Extract the (X, Y) coordinate from the center of the cell holding the provided text.  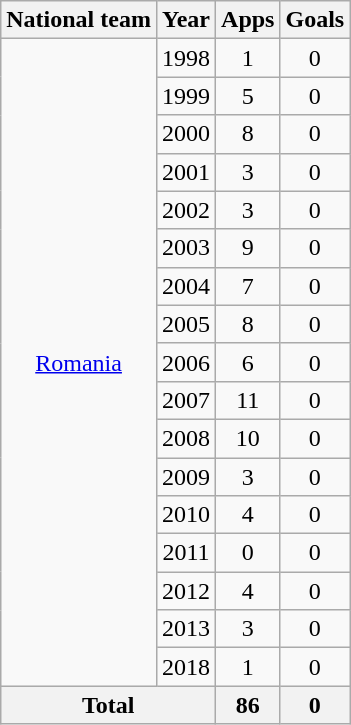
7 (248, 286)
2001 (186, 172)
86 (248, 705)
1999 (186, 96)
Total (108, 705)
Goals (315, 20)
2009 (186, 477)
1998 (186, 58)
5 (248, 96)
2008 (186, 438)
Romania (79, 362)
2011 (186, 553)
10 (248, 438)
Apps (248, 20)
2013 (186, 629)
9 (248, 248)
National team (79, 20)
2000 (186, 134)
2018 (186, 667)
2006 (186, 362)
2004 (186, 286)
11 (248, 400)
2010 (186, 515)
6 (248, 362)
2005 (186, 324)
Year (186, 20)
2012 (186, 591)
2002 (186, 210)
2007 (186, 400)
2003 (186, 248)
